Capture the cell that displays the provided text and extract its (X, Y) central coordinate. 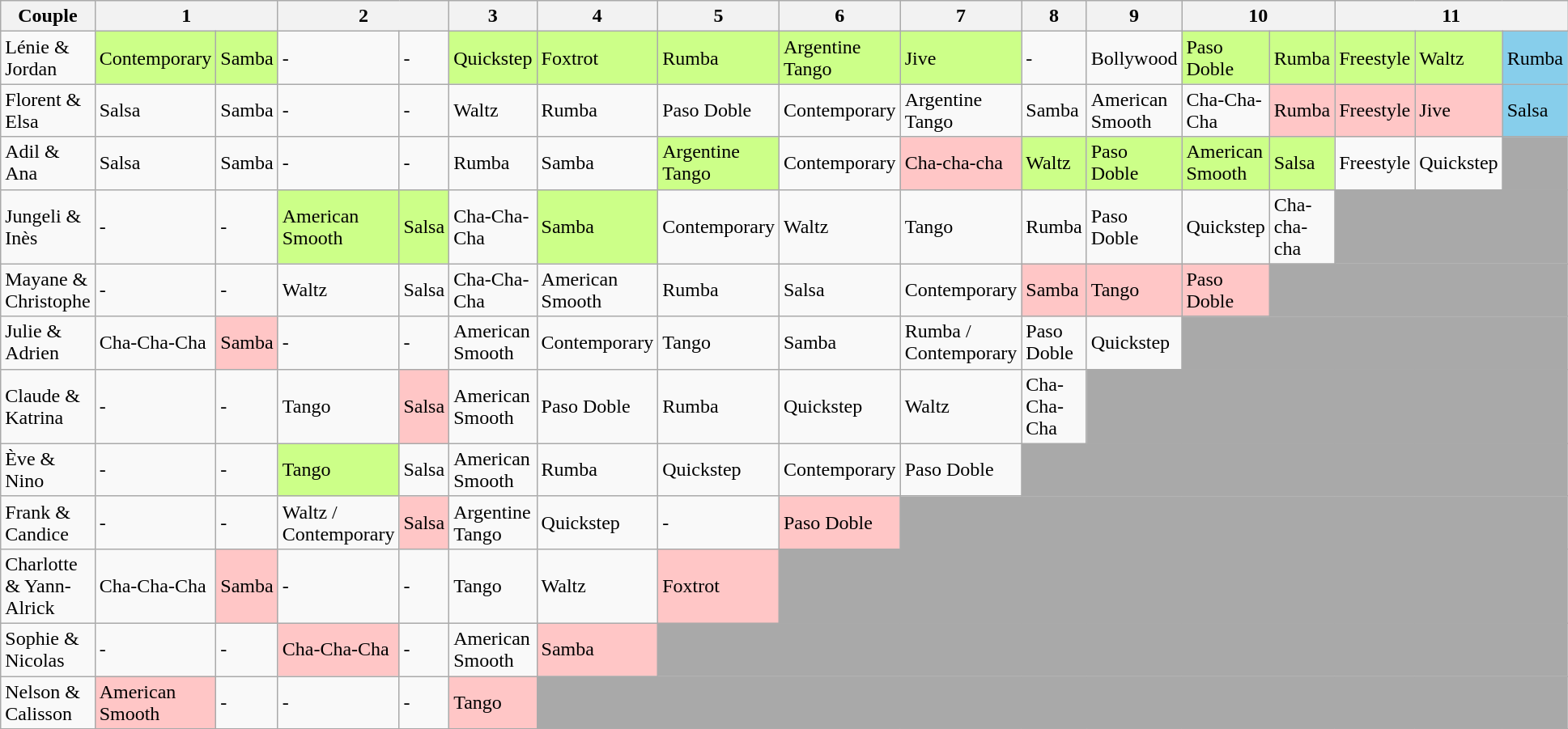
Couple (48, 16)
Julie & Adrien (48, 343)
6 (839, 16)
3 (493, 16)
Adil & Ana (48, 163)
4 (597, 16)
8 (1054, 16)
Jungeli & Inès (48, 227)
11 (1451, 16)
1 (186, 16)
Nelson & Calisson (48, 702)
2 (363, 16)
7 (961, 16)
Sophie & Nicolas (48, 649)
Lénie & Jordan (48, 58)
Charlotte & Yann-Alrick (48, 586)
5 (719, 16)
Claude & Katrina (48, 406)
Mayane & Christophe (48, 290)
Waltz / Contemporary (338, 523)
Bollywood (1134, 58)
Frank & Candice (48, 523)
Rumba / Contemporary (961, 343)
Ève & Nino (48, 469)
10 (1258, 16)
Florent & Elsa (48, 110)
9 (1134, 16)
